Return (x, y) of the center of cell containing provided text 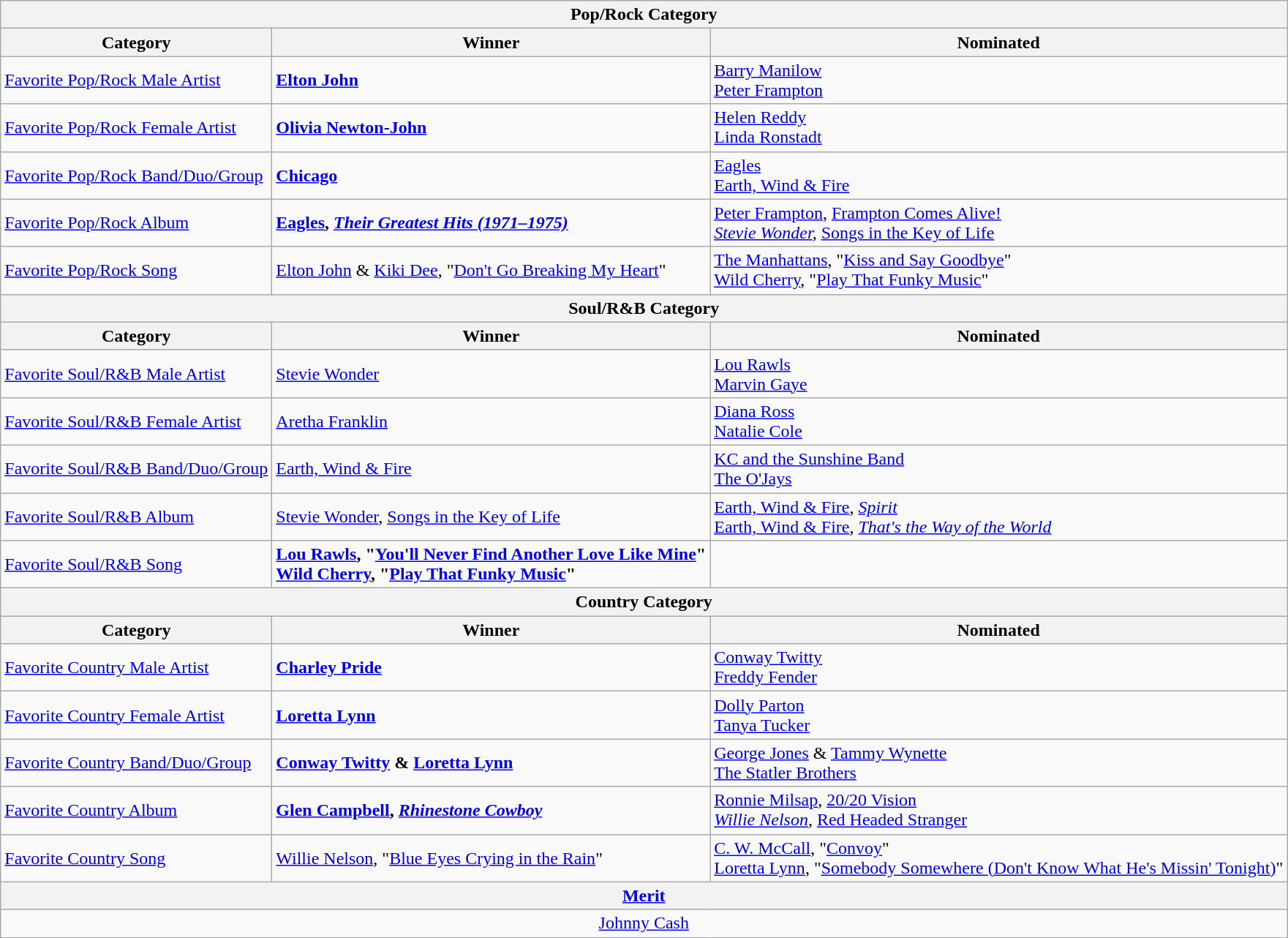
Willie Nelson, "Blue Eyes Crying in the Rain" (492, 858)
Lou RawlsMarvin Gaye (999, 373)
Olivia Newton-John (492, 127)
EaglesEarth, Wind & Fire (999, 176)
Charley Pride (492, 667)
KC and the Sunshine BandThe O'Jays (999, 468)
Favorite Pop/Rock Male Artist (136, 80)
Merit (644, 896)
Favorite Country Song (136, 858)
George Jones & Tammy WynetteThe Statler Brothers (999, 762)
Stevie Wonder (492, 373)
Loretta Lynn (492, 716)
Soul/R&B Category (644, 308)
Conway TwittyFreddy Fender (999, 667)
Barry ManilowPeter Frampton (999, 80)
Ronnie Milsap, 20/20 VisionWillie Nelson, Red Headed Stranger (999, 811)
Favorite Soul/R&B Male Artist (136, 373)
Favorite Soul/R&B Band/Duo/Group (136, 468)
Favorite Soul/R&B Album (136, 517)
Elton John (492, 80)
Earth, Wind & Fire, SpiritEarth, Wind & Fire, That's the Way of the World (999, 517)
Favorite Country Album (136, 811)
Lou Rawls, "You'll Never Find Another Love Like Mine"Wild Cherry, "Play That Funky Music" (492, 565)
C. W. McCall, "Convoy"Loretta Lynn, "Somebody Somewhere (Don't Know What He's Missin' Tonight)" (999, 858)
Stevie Wonder, Songs in the Key of Life (492, 517)
Favorite Pop/Rock Album (136, 222)
Chicago (492, 176)
The Manhattans, "Kiss and Say Goodbye"Wild Cherry, "Play That Funky Music" (999, 271)
Favorite Pop/Rock Band/Duo/Group (136, 176)
Favorite Country Female Artist (136, 716)
Favorite Soul/R&B Female Artist (136, 421)
Helen ReddyLinda Ronstadt (999, 127)
Eagles, Their Greatest Hits (1971–1975) (492, 222)
Peter Frampton, Frampton Comes Alive!Stevie Wonder, Songs in the Key of Life (999, 222)
Country Category (644, 602)
Favorite Country Male Artist (136, 667)
Pop/Rock Category (644, 15)
Dolly PartonTanya Tucker (999, 716)
Favorite Soul/R&B Song (136, 565)
Johnny Cash (644, 923)
Aretha Franklin (492, 421)
Earth, Wind & Fire (492, 468)
Favorite Pop/Rock Song (136, 271)
Elton John & Kiki Dee, "Don't Go Breaking My Heart" (492, 271)
Glen Campbell, Rhinestone Cowboy (492, 811)
Favorite Country Band/Duo/Group (136, 762)
Conway Twitty & Loretta Lynn (492, 762)
Diana RossNatalie Cole (999, 421)
Favorite Pop/Rock Female Artist (136, 127)
